Output the [X, Y] coordinate of the center of the cell containing the given text.  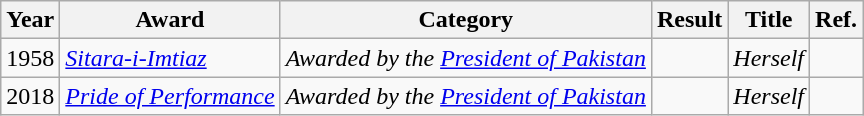
Year [30, 20]
Ref. [836, 20]
Result [689, 20]
Pride of Performance [170, 96]
Sitara-i-Imtiaz [170, 58]
Title [769, 20]
Award [170, 20]
Category [466, 20]
2018 [30, 96]
1958 [30, 58]
